Identify which cell holds the provided text, then report its (X, Y) central coordinate. 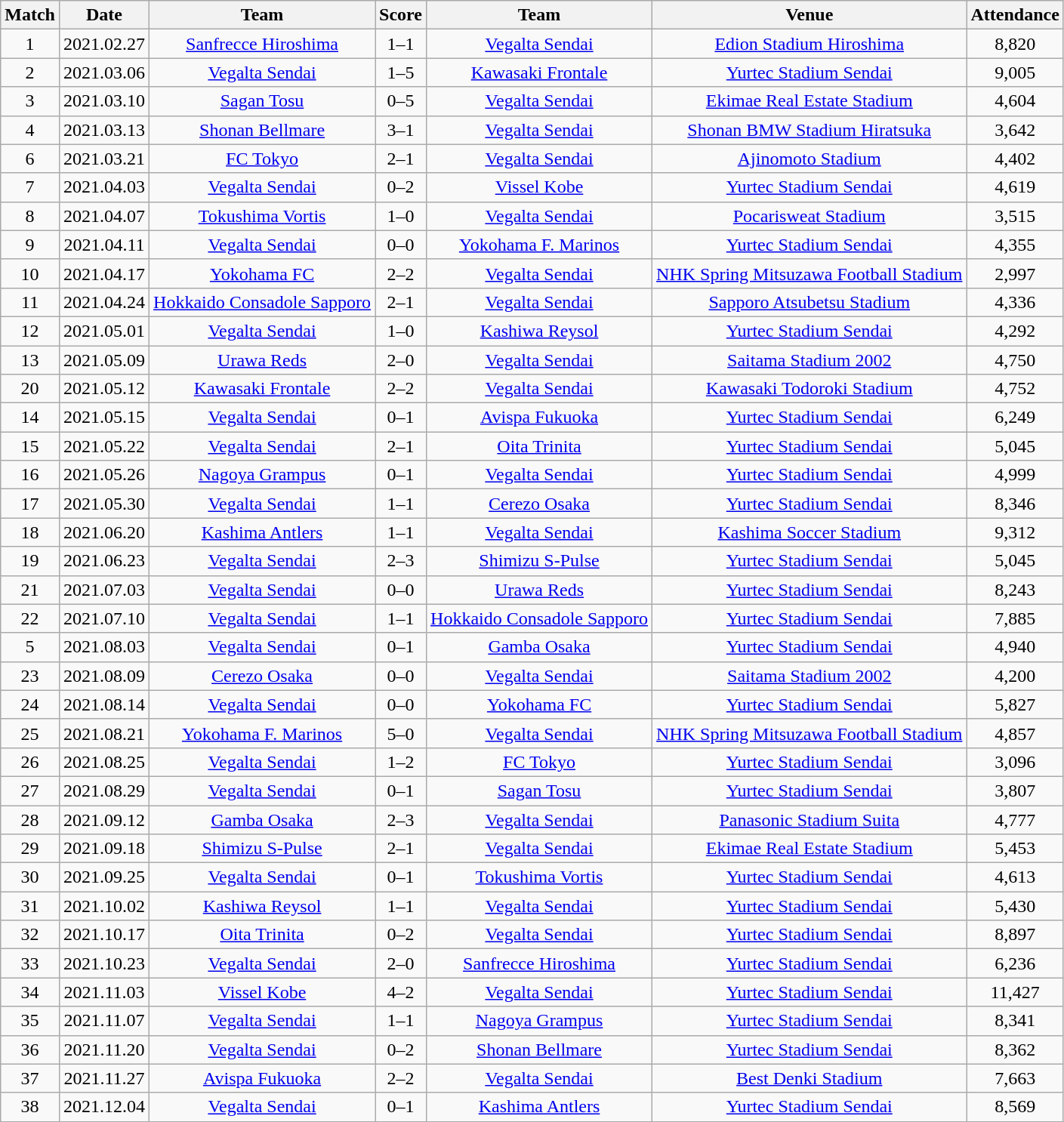
7,663 (1015, 1078)
2021.09.18 (104, 849)
2021.11.03 (104, 992)
13 (30, 360)
8,362 (1015, 1050)
2021.06.23 (104, 561)
Best Denki Stadium (810, 1078)
Score (401, 15)
35 (30, 1021)
34 (30, 992)
2 (30, 72)
3,515 (1015, 216)
2021.11.20 (104, 1050)
Edion Stadium Hiroshima (810, 44)
2021.04.11 (104, 245)
30 (30, 877)
2021.11.27 (104, 1078)
38 (30, 1107)
2021.09.12 (104, 819)
4,777 (1015, 819)
2021.08.09 (104, 676)
5,827 (1015, 704)
0–5 (401, 101)
1 (30, 44)
7,885 (1015, 618)
2021.10.17 (104, 935)
4 (30, 130)
Venue (810, 15)
4–2 (401, 992)
Panasonic Stadium Suita (810, 819)
Ajinomoto Stadium (810, 159)
6,249 (1015, 418)
2021.07.10 (104, 618)
3 (30, 101)
24 (30, 704)
9,312 (1015, 532)
22 (30, 618)
11 (30, 302)
2021.05.12 (104, 389)
32 (30, 935)
2021.05.26 (104, 475)
6 (30, 159)
33 (30, 963)
2021.03.10 (104, 101)
8,897 (1015, 935)
28 (30, 819)
Match (30, 15)
2021.02.27 (104, 44)
2021.12.04 (104, 1107)
4,336 (1015, 302)
2021.08.03 (104, 647)
8,820 (1015, 44)
2021.03.21 (104, 159)
2021.06.20 (104, 532)
15 (30, 446)
2021.10.23 (104, 963)
4,355 (1015, 245)
4,402 (1015, 159)
26 (30, 762)
2021.05.09 (104, 360)
Kashima Soccer Stadium (810, 532)
1–2 (401, 762)
2021.08.25 (104, 762)
9,005 (1015, 72)
10 (30, 273)
25 (30, 733)
4,752 (1015, 389)
2021.04.03 (104, 187)
19 (30, 561)
21 (30, 590)
2021.05.30 (104, 504)
2021.10.02 (104, 906)
2021.04.24 (104, 302)
4,619 (1015, 187)
23 (30, 676)
3,642 (1015, 130)
2021.08.21 (104, 733)
2021.04.17 (104, 273)
14 (30, 418)
Pocarisweat Stadium (810, 216)
Date (104, 15)
12 (30, 331)
4,604 (1015, 101)
5,453 (1015, 849)
4,200 (1015, 676)
3,096 (1015, 762)
1–5 (401, 72)
4,750 (1015, 360)
2,997 (1015, 273)
4,857 (1015, 733)
6,236 (1015, 963)
2021.04.07 (104, 216)
4,292 (1015, 331)
5 (30, 647)
2021.05.01 (104, 331)
8,346 (1015, 504)
8 (30, 216)
8,243 (1015, 590)
8,341 (1015, 1021)
2021.08.29 (104, 791)
Kawasaki Todoroki Stadium (810, 389)
29 (30, 849)
31 (30, 906)
2021.03.13 (104, 130)
8,569 (1015, 1107)
3,807 (1015, 791)
5,430 (1015, 906)
4,999 (1015, 475)
17 (30, 504)
2021.08.14 (104, 704)
Shonan BMW Stadium Hiratsuka (810, 130)
18 (30, 532)
2021.11.07 (104, 1021)
Sapporo Atsubetsu Stadium (810, 302)
2021.03.06 (104, 72)
4,613 (1015, 877)
11,427 (1015, 992)
20 (30, 389)
5–0 (401, 733)
3–1 (401, 130)
Attendance (1015, 15)
2021.07.03 (104, 590)
7 (30, 187)
2021.09.25 (104, 877)
2021.05.15 (104, 418)
27 (30, 791)
4,940 (1015, 647)
16 (30, 475)
9 (30, 245)
36 (30, 1050)
37 (30, 1078)
2021.05.22 (104, 446)
